Find where the given text appears and provide that cell's center as [X, Y] coordinate. 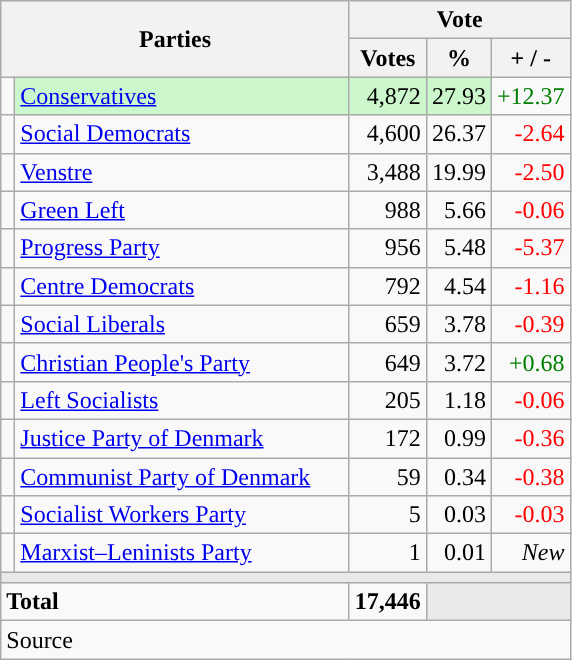
1.18 [458, 400]
5.66 [458, 210]
Socialist Workers Party [182, 515]
Votes [388, 58]
26.37 [458, 134]
Centre Democrats [182, 286]
3.78 [458, 324]
659 [388, 324]
Social Liberals [182, 324]
Conservatives [182, 96]
Christian People's Party [182, 362]
Green Left [182, 210]
59 [388, 477]
4,600 [388, 134]
Progress Party [182, 248]
-2.64 [530, 134]
% [458, 58]
-5.37 [530, 248]
Justice Party of Denmark [182, 438]
649 [388, 362]
956 [388, 248]
New [530, 553]
17,446 [388, 602]
-0.39 [530, 324]
988 [388, 210]
3,488 [388, 172]
792 [388, 286]
3.72 [458, 362]
4.54 [458, 286]
-0.38 [530, 477]
172 [388, 438]
+0.68 [530, 362]
Marxist–Leninists Party [182, 553]
+12.37 [530, 96]
-0.36 [530, 438]
0.34 [458, 477]
0.99 [458, 438]
Vote [460, 20]
1 [388, 553]
-1.16 [530, 286]
Total [176, 602]
-0.03 [530, 515]
5 [388, 515]
5.48 [458, 248]
27.93 [458, 96]
0.01 [458, 553]
205 [388, 400]
-2.50 [530, 172]
Social Democrats [182, 134]
Venstre [182, 172]
19.99 [458, 172]
Parties [176, 39]
0.03 [458, 515]
Communist Party of Denmark [182, 477]
Source [286, 640]
Left Socialists [182, 400]
4,872 [388, 96]
+ / - [530, 58]
